Provide the [X, Y] coordinate of the cell's center where the given text is located.  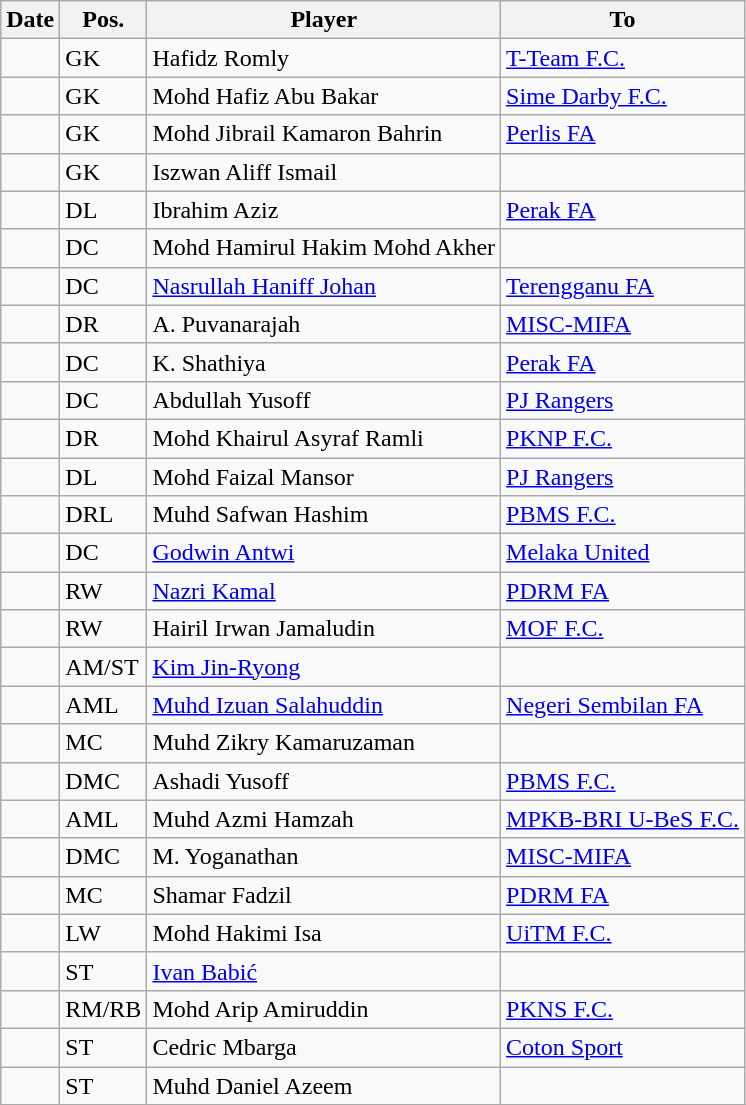
Hafidz Romly [324, 58]
Player [324, 20]
Mohd Arip Amiruddin [324, 1009]
Mohd Jibrail Kamaron Bahrin [324, 134]
Hairil Irwan Jamaludin [324, 629]
Kim Jin-Ryong [324, 667]
Melaka United [623, 553]
Muhd Izuan Salahuddin [324, 705]
A. Puvanarajah [324, 324]
M. Yoganathan [324, 857]
PKNP F.C. [623, 438]
Shamar Fadzil [324, 895]
DRL [104, 515]
Negeri Sembilan FA [623, 705]
Ibrahim Aziz [324, 210]
Nasrullah Haniff Johan [324, 286]
RM/RB [104, 1009]
Mohd Faizal Mansor [324, 477]
Cedric Mbarga [324, 1047]
Terengganu FA [623, 286]
T-Team F.C. [623, 58]
Coton Sport [623, 1047]
Muhd Safwan Hashim [324, 515]
Nazri Kamal [324, 591]
Muhd Azmi Hamzah [324, 819]
Sime Darby F.C. [623, 96]
LW [104, 933]
MPKB-BRI U-BeS F.C. [623, 819]
Mohd Hamirul Hakim Mohd Akher [324, 248]
Godwin Antwi [324, 553]
Ivan Babić [324, 971]
AM/ST [104, 667]
Muhd Daniel Azeem [324, 1085]
UiTM F.C. [623, 933]
PKNS F.C. [623, 1009]
MOF F.C. [623, 629]
Abdullah Yusoff [324, 400]
Ashadi Yusoff [324, 781]
K. Shathiya [324, 362]
Mohd Khairul Asyraf Ramli [324, 438]
Perlis FA [623, 134]
Pos. [104, 20]
Mohd Hakimi Isa [324, 933]
Iszwan Aliff Ismail [324, 172]
Date [30, 20]
Mohd Hafiz Abu Bakar [324, 96]
Muhd Zikry Kamaruzaman [324, 743]
To [623, 20]
